Identify which cell holds the provided text, then report its (X, Y) central coordinate. 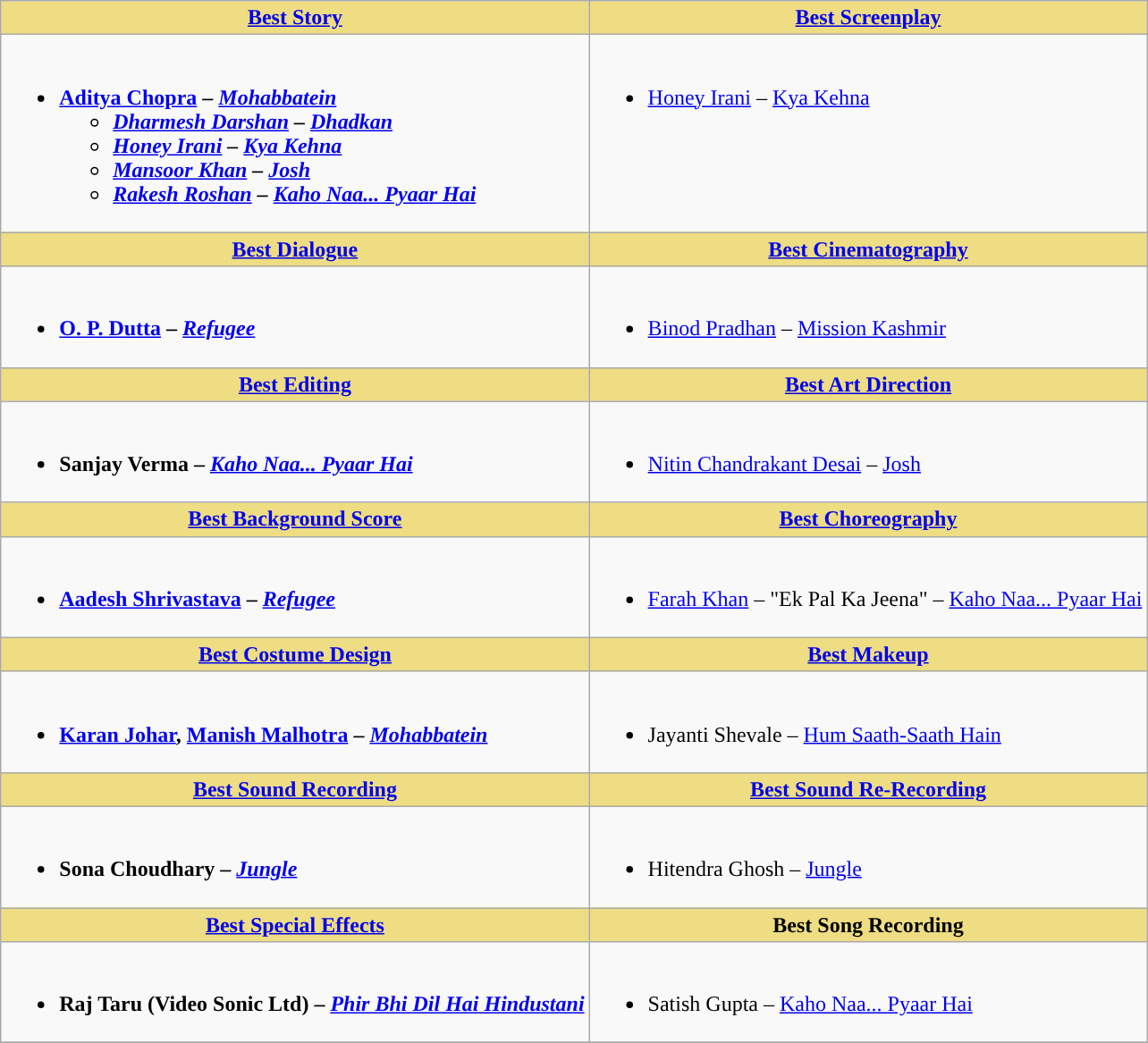
Sona Choudhary – Jungle (295, 856)
Binod Pradhan – Mission Kashmir (868, 316)
O. P. Dutta – Refugee (295, 316)
Best Sound Re-Recording (868, 789)
Best Screenplay (868, 18)
Aditya Chopra – MohabbateinDharmesh Darshan – DhadkanHoney Irani – Kya KehnaMansoor Khan – JoshRakesh Roshan – Kaho Naa... Pyaar Hai (295, 134)
Best Dialogue (295, 249)
Satish Gupta – Kaho Naa... Pyaar Hai (868, 992)
Best Sound Recording (295, 789)
Best Story (295, 18)
Farah Khan – "Ek Pal Ka Jeena" – Kaho Naa... Pyaar Hai (868, 586)
Karan Johar, Manish Malhotra – Mohabbatein (295, 722)
Jayanti Shevale – Hum Saath-Saath Hain (868, 722)
Sanjay Verma – Kaho Naa... Pyaar Hai (295, 452)
Best Costume Design (295, 654)
Best Editing (295, 384)
Best Background Score (295, 519)
Hitendra Ghosh – Jungle (868, 856)
Honey Irani – Kya Kehna (868, 134)
Best Art Direction (868, 384)
Raj Taru (Video Sonic Ltd) – Phir Bhi Dil Hai Hindustani (295, 992)
Best Makeup (868, 654)
Best Special Effects (295, 925)
Nitin Chandrakant Desai – Josh (868, 452)
Best Cinematography (868, 249)
Best Choreography (868, 519)
Aadesh Shrivastava – Refugee (295, 586)
Best Song Recording (868, 925)
